Capture the cell that displays the provided text and extract its (X, Y) central coordinate. 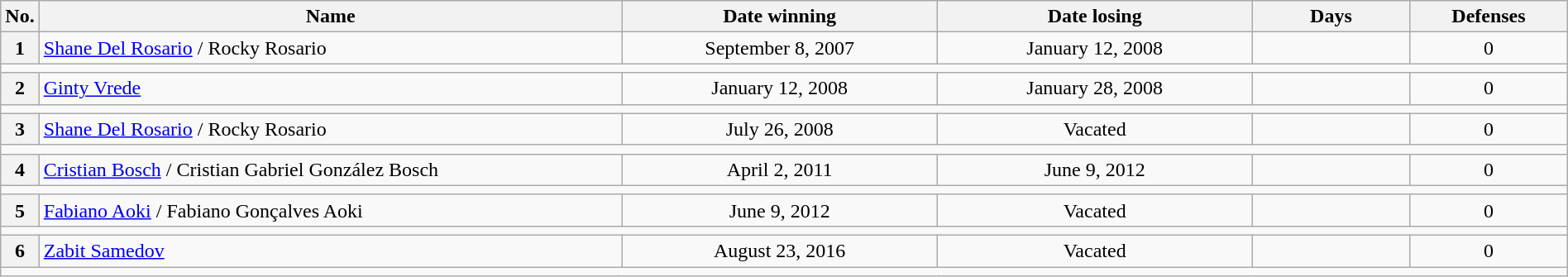
Cristian Bosch / Cristian Gabriel González Bosch (331, 170)
September 8, 2007 (779, 48)
April 2, 2011 (779, 170)
4 (20, 170)
Date losing (1095, 17)
July 26, 2008 (779, 129)
3 (20, 129)
January 28, 2008 (1095, 88)
1 (20, 48)
Defenses (1489, 17)
Fabiano Aoki / Fabiano Gonçalves Aoki (331, 210)
Date winning (779, 17)
5 (20, 210)
No. (20, 17)
Name (331, 17)
August 23, 2016 (779, 251)
Ginty Vrede (331, 88)
2 (20, 88)
Days (1331, 17)
Zabit Samedov (331, 251)
6 (20, 251)
